Output the [x, y] coordinate of the center of the cell containing the given text.  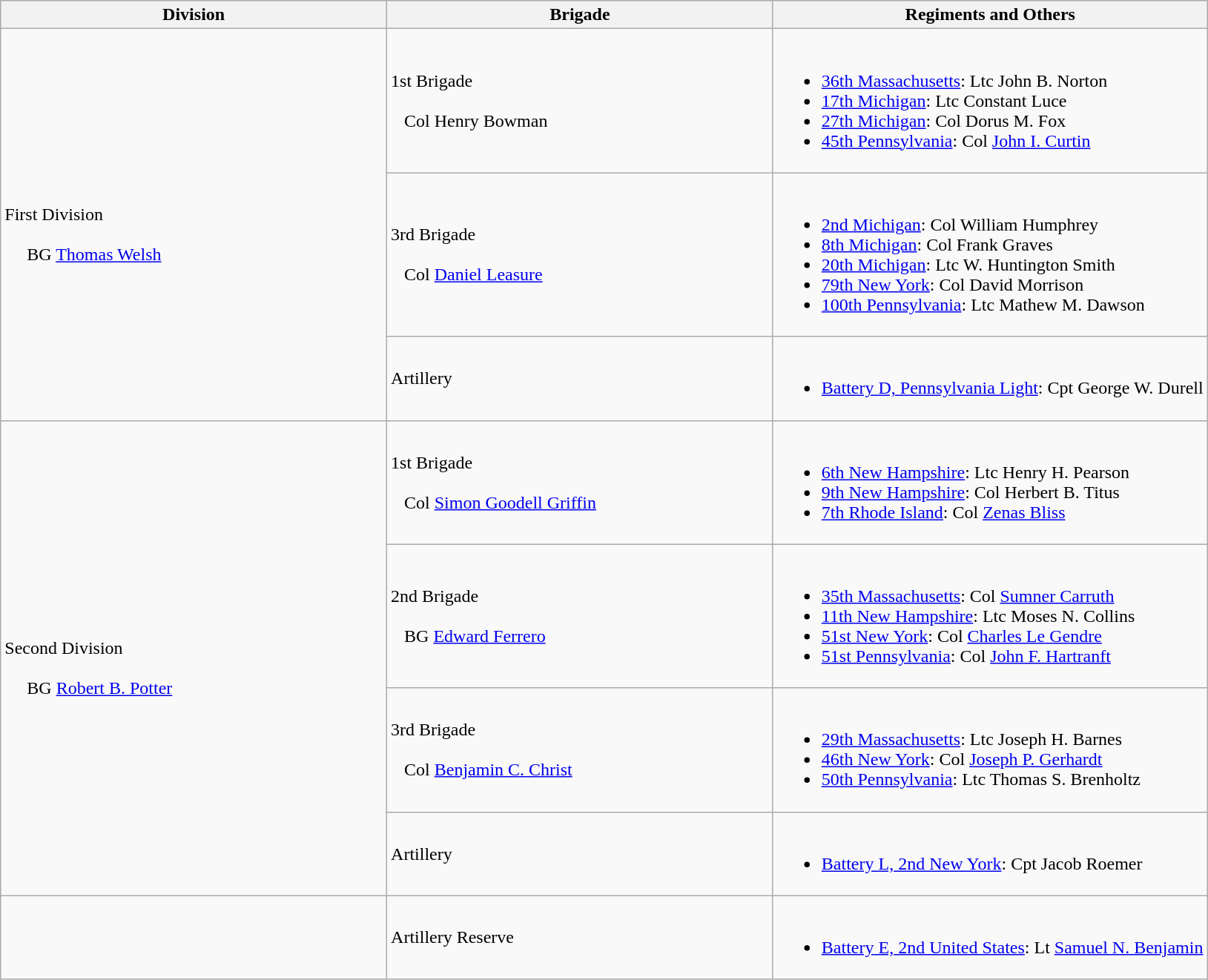
2nd Brigade BG Edward Ferrero [580, 616]
Division [194, 15]
6th New Hampshire: Ltc Henry H. Pearson9th New Hampshire: Col Herbert B. Titus7th Rhode Island: Col Zenas Bliss [990, 482]
Battery D, Pennsylvania Light: Cpt George W. Durell [990, 378]
3rd Brigade Col Daniel Leasure [580, 255]
Battery L, 2nd New York: Cpt Jacob Roemer [990, 854]
Brigade [580, 15]
1st Brigade Col Simon Goodell Griffin [580, 482]
Second Division BG Robert B. Potter [194, 658]
Artillery Reserve [580, 937]
Regiments and Others [990, 15]
1st Brigade Col Henry Bowman [580, 101]
29th Massachusetts: Ltc Joseph H. Barnes46th New York: Col Joseph P. Gerhardt50th Pennsylvania: Ltc Thomas S. Brenholtz [990, 750]
Battery E, 2nd United States: Lt Samuel N. Benjamin [990, 937]
36th Massachusetts: Ltc John B. Norton17th Michigan: Ltc Constant Luce27th Michigan: Col Dorus M. Fox45th Pennsylvania: Col John I. Curtin [990, 101]
3rd Brigade Col Benjamin C. Christ [580, 750]
First Division BG Thomas Welsh [194, 225]
